From the cell containing the given text, extract its center point as (x, y) coordinate. 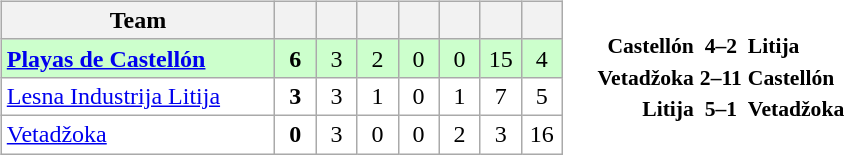
Team (138, 20)
Litija (646, 109)
Lesna Industrija Litija (138, 96)
4 (542, 58)
6 (296, 58)
4–2 (720, 46)
5–1 (720, 109)
2–11 (720, 77)
7 (500, 96)
Playas de Castellón (138, 58)
15 (500, 58)
Castellón (646, 46)
16 (542, 134)
5 (542, 96)
